Output the [X, Y] coordinate of the center of the cell containing the given text.  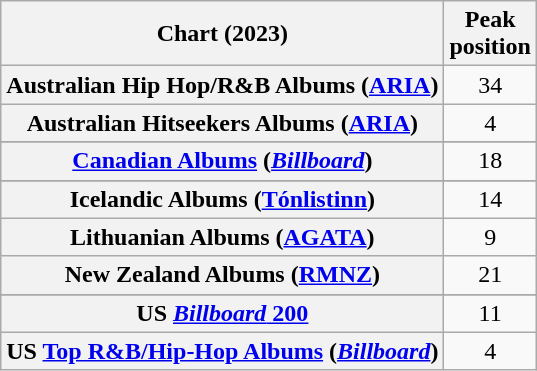
Peakposition [490, 34]
US Billboard 200 [222, 313]
21 [490, 275]
14 [490, 199]
34 [490, 85]
Australian Hip Hop/R&B Albums (ARIA) [222, 85]
18 [490, 161]
11 [490, 313]
Icelandic Albums (Tónlistinn) [222, 199]
US Top R&B/Hip-Hop Albums (Billboard) [222, 351]
Canadian Albums (Billboard) [222, 161]
Lithuanian Albums (AGATA) [222, 237]
9 [490, 237]
Chart (2023) [222, 34]
Australian Hitseekers Albums (ARIA) [222, 123]
New Zealand Albums (RMNZ) [222, 275]
